Locate the cell with the specified text and output its (x, y) center coordinate. 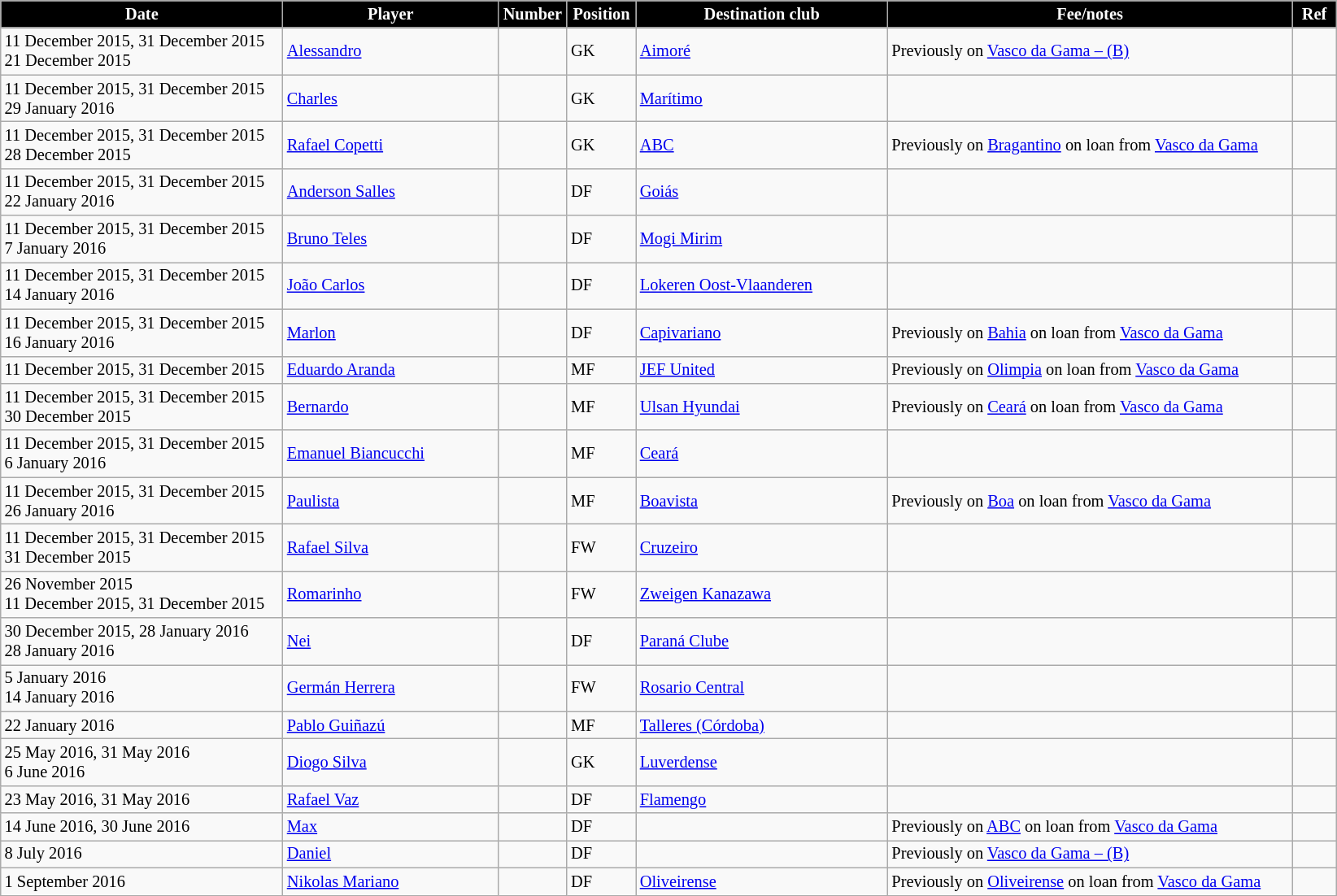
Daniel (390, 854)
25 May 2016, 31 May 20166 June 2016 (142, 762)
11 December 2015, 31 December 201530 December 2015 (142, 407)
11 December 2015, 31 December 201521 December 2015 (142, 51)
Luverdense (762, 762)
Alessandro (390, 51)
Marlon (390, 333)
Ref (1314, 14)
Marítimo (762, 98)
Previously on Ceará on loan from Vasco da Gama (1090, 407)
Nikolas Mariano (390, 881)
Nei (390, 642)
Fee/notes (1090, 14)
8 July 2016 (142, 854)
João Carlos (390, 285)
11 December 2015, 31 December 201531 December 2015 (142, 547)
Romarinho (390, 594)
JEF United (762, 370)
Emanuel Biancucchi (390, 454)
11 December 2015, 31 December 201522 January 2016 (142, 192)
11 December 2015, 31 December 201528 December 2015 (142, 145)
Rafael Copetti (390, 145)
26 November 201511 December 2015, 31 December 2015 (142, 594)
11 December 2015, 31 December 201526 January 2016 (142, 501)
Cruzeiro (762, 547)
Max (390, 827)
Previously on Boa on loan from Vasco da Gama (1090, 501)
Ceará (762, 454)
Germán Herrera (390, 688)
Pablo Guiñazú (390, 725)
Diogo Silva (390, 762)
Capivariano (762, 333)
Player (390, 14)
Destination club (762, 14)
Rafael Vaz (390, 799)
Previously on Olimpia on loan from Vasco da Gama (1090, 370)
22 January 2016 (142, 725)
Paraná Clube (762, 642)
Bruno Teles (390, 239)
Previously on ABC on loan from Vasco da Gama (1090, 827)
Ulsan Hyundai (762, 407)
11 December 2015, 31 December 20157 January 2016 (142, 239)
Position (602, 14)
Talleres (Córdoba) (762, 725)
Previously on Oliveirense on loan from Vasco da Gama (1090, 881)
Charles (390, 98)
Mogi Mirim (762, 239)
Boavista (762, 501)
1 September 2016 (142, 881)
11 December 2015, 31 December 2015 (142, 370)
Paulista (390, 501)
Date (142, 14)
Number (533, 14)
Previously on Bahia on loan from Vasco da Gama (1090, 333)
30 December 2015, 28 January 201628 January 2016 (142, 642)
14 June 2016, 30 June 2016 (142, 827)
11 December 2015, 31 December 201514 January 2016 (142, 285)
Anderson Salles (390, 192)
11 December 2015, 31 December 201529 January 2016 (142, 98)
5 January 201614 January 2016 (142, 688)
Eduardo Aranda (390, 370)
Lokeren Oost-Vlaanderen (762, 285)
Flamengo (762, 799)
Bernardo (390, 407)
Rosario Central (762, 688)
11 December 2015, 31 December 20156 January 2016 (142, 454)
Rafael Silva (390, 547)
23 May 2016, 31 May 2016 (142, 799)
Zweigen Kanazawa (762, 594)
Aimoré (762, 51)
Oliveirense (762, 881)
ABC (762, 145)
Goiás (762, 192)
11 December 2015, 31 December 201516 January 2016 (142, 333)
Previously on Bragantino on loan from Vasco da Gama (1090, 145)
